Provide the (X, Y) coordinate of the cell's center where the given text is located.  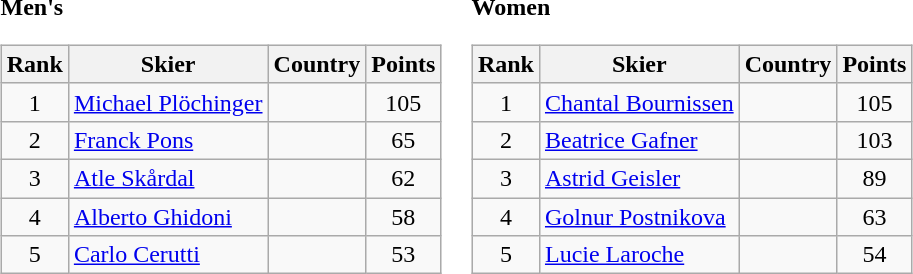
89 (874, 178)
53 (404, 255)
Lucie Laroche (639, 255)
Astrid Geisler (639, 178)
Alberto Ghidoni (168, 217)
62 (404, 178)
Michael Plöchinger (168, 102)
Chantal Bournissen (639, 102)
Carlo Cerutti (168, 255)
Beatrice Gafner (639, 140)
Franck Pons (168, 140)
63 (874, 217)
54 (874, 255)
Atle Skårdal (168, 178)
58 (404, 217)
103 (874, 140)
65 (404, 140)
Golnur Postnikova (639, 217)
